Provide the (x, y) coordinate of the cell's center where the given text is located.  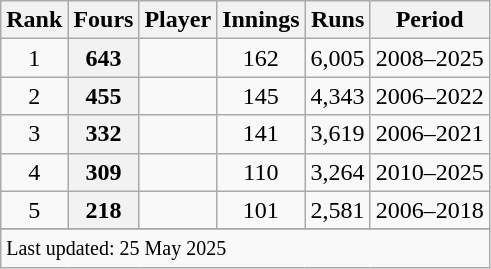
2008–2025 (430, 58)
6,005 (338, 58)
162 (261, 58)
5 (34, 210)
455 (104, 96)
Player (178, 20)
2006–2021 (430, 134)
4 (34, 172)
110 (261, 172)
2006–2018 (430, 210)
2010–2025 (430, 172)
2 (34, 96)
Rank (34, 20)
Runs (338, 20)
332 (104, 134)
218 (104, 210)
141 (261, 134)
2,581 (338, 210)
3,619 (338, 134)
309 (104, 172)
1 (34, 58)
643 (104, 58)
4,343 (338, 96)
Innings (261, 20)
101 (261, 210)
Fours (104, 20)
3 (34, 134)
145 (261, 96)
Last updated: 25 May 2025 (245, 248)
Period (430, 20)
2006–2022 (430, 96)
3,264 (338, 172)
